Output the (X, Y) coordinate of the center of the cell containing the given text.  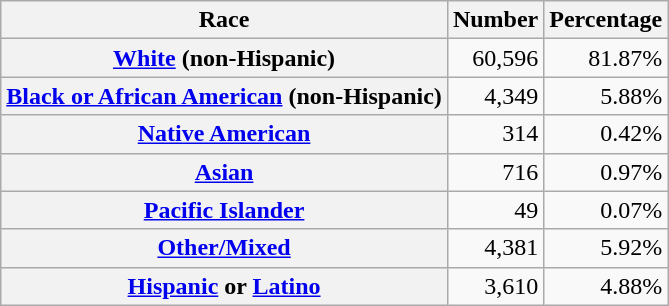
Pacific Islander (224, 210)
4.88% (606, 286)
314 (495, 134)
0.07% (606, 210)
81.87% (606, 58)
5.92% (606, 248)
Asian (224, 172)
3,610 (495, 286)
0.97% (606, 172)
4,381 (495, 248)
Hispanic or Latino (224, 286)
Race (224, 20)
Native American (224, 134)
Black or African American (non-Hispanic) (224, 96)
60,596 (495, 58)
5.88% (606, 96)
White (non-Hispanic) (224, 58)
0.42% (606, 134)
Other/Mixed (224, 248)
4,349 (495, 96)
716 (495, 172)
Number (495, 20)
Percentage (606, 20)
49 (495, 210)
